Capture the cell that displays the provided text and extract its [X, Y] central coordinate. 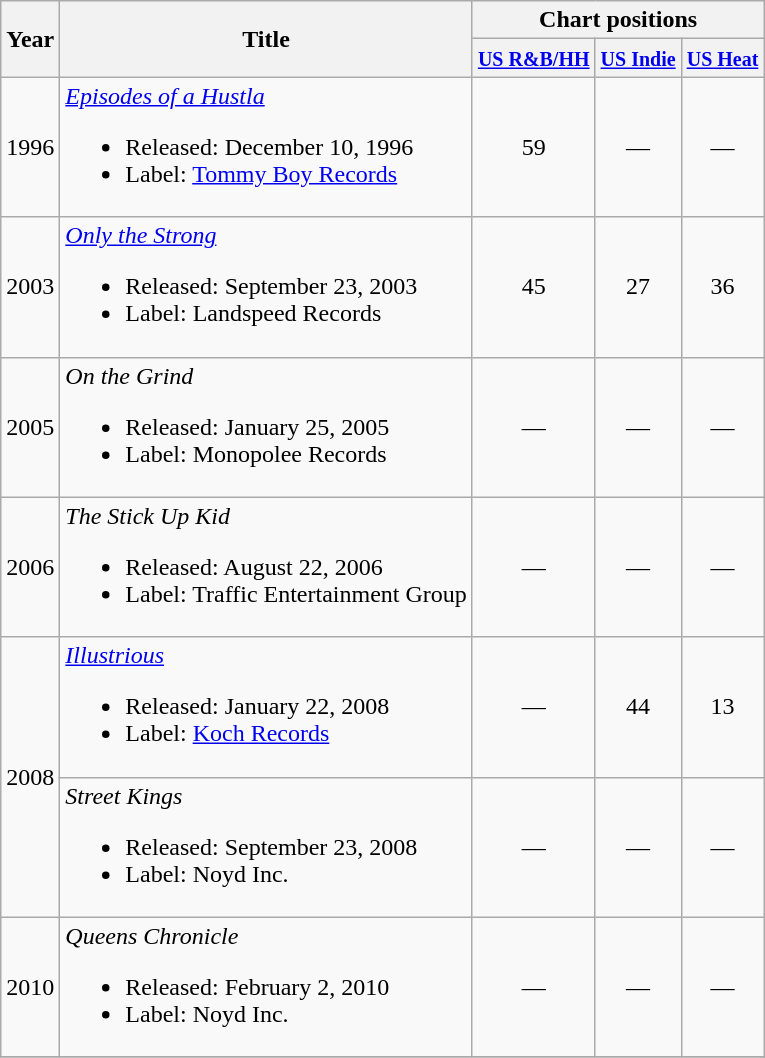
2005 [30, 427]
The Stick Up KidReleased: August 22, 2006Label: Traffic Entertainment Group [266, 567]
27 [638, 287]
US Heat [722, 58]
2010 [30, 987]
45 [534, 287]
13 [722, 707]
59 [534, 147]
36 [722, 287]
US R&B/HH [534, 58]
Episodes of a HustlaReleased: December 10, 1996Label: Tommy Boy Records [266, 147]
1996 [30, 147]
2003 [30, 287]
44 [638, 707]
Street KingsReleased: September 23, 2008Label: Noyd Inc. [266, 847]
Title [266, 39]
2008 [30, 777]
Chart positions [618, 20]
US Indie [638, 58]
Only the StrongReleased: September 23, 2003Label: Landspeed Records [266, 287]
Year [30, 39]
IllustriousReleased: January 22, 2008Label: Koch Records [266, 707]
Queens ChronicleReleased: February 2, 2010Label: Noyd Inc. [266, 987]
On the GrindReleased: January 25, 2005Label: Monopolee Records [266, 427]
2006 [30, 567]
